Detect which cell encompasses the target text, then output its (X, Y) center coordinate. 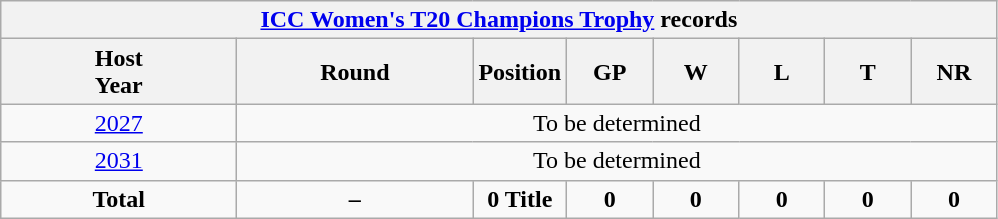
HostYear (119, 72)
– (355, 199)
GP (610, 72)
L (782, 72)
2031 (119, 161)
Position (520, 72)
W (696, 72)
T (868, 72)
Round (355, 72)
2027 (119, 123)
ICC Women's T20 Champions Trophy records (499, 20)
0 Title (520, 199)
Total (119, 199)
NR (954, 72)
